Return the [X, Y] coordinate for the center point of the cell that contains the specified text.  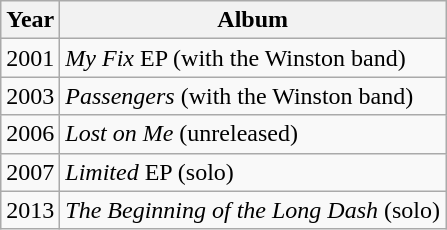
Limited EP (solo) [253, 172]
Lost on Me (unreleased) [253, 134]
Album [253, 20]
2003 [30, 96]
Passengers (with the Winston band) [253, 96]
2013 [30, 210]
Year [30, 20]
My Fix EP (with the Winston band) [253, 58]
2006 [30, 134]
2007 [30, 172]
The Beginning of the Long Dash (solo) [253, 210]
2001 [30, 58]
